Detect which cell encompasses the target text, then output its [x, y] center coordinate. 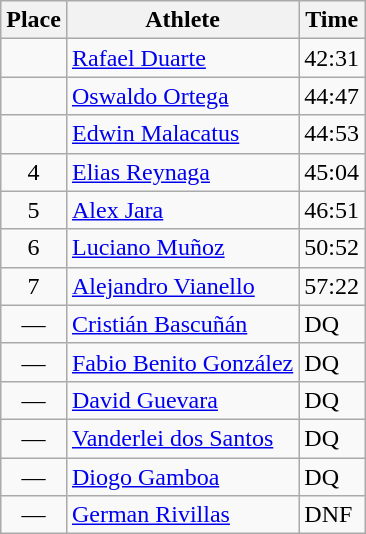
Time [332, 20]
Alex Jara [182, 210]
Diogo Gamboa [182, 477]
4 [34, 172]
46:51 [332, 210]
Elias Reynaga [182, 172]
6 [34, 248]
44:53 [332, 134]
David Guevara [182, 400]
Place [34, 20]
Luciano Muñoz [182, 248]
Vanderlei dos Santos [182, 438]
Cristián Bascuñán [182, 324]
50:52 [332, 248]
DNF [332, 515]
5 [34, 210]
57:22 [332, 286]
42:31 [332, 58]
Oswaldo Ortega [182, 96]
7 [34, 286]
Edwin Malacatus [182, 134]
Fabio Benito González [182, 362]
Alejandro Vianello [182, 286]
Rafael Duarte [182, 58]
Athlete [182, 20]
44:47 [332, 96]
German Rivillas [182, 515]
45:04 [332, 172]
